For the text-containing cell, return its midpoint in (X, Y) coordinate format. 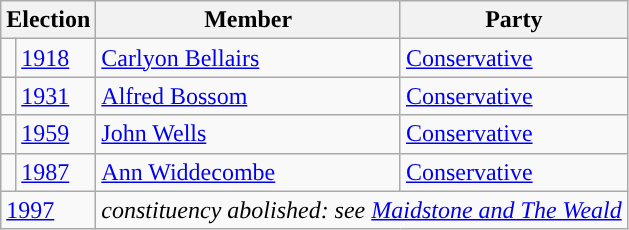
constituency abolished: see Maidstone and The Weald (362, 210)
John Wells (248, 134)
Party (514, 20)
Member (248, 20)
Carlyon Bellairs (248, 58)
Alfred Bossom (248, 96)
Ann Widdecombe (248, 172)
1997 (48, 210)
1918 (56, 58)
1987 (56, 172)
1931 (56, 96)
Election (48, 20)
1959 (56, 134)
